Return the (x, y) coordinate for the center point of the cell that contains the specified text.  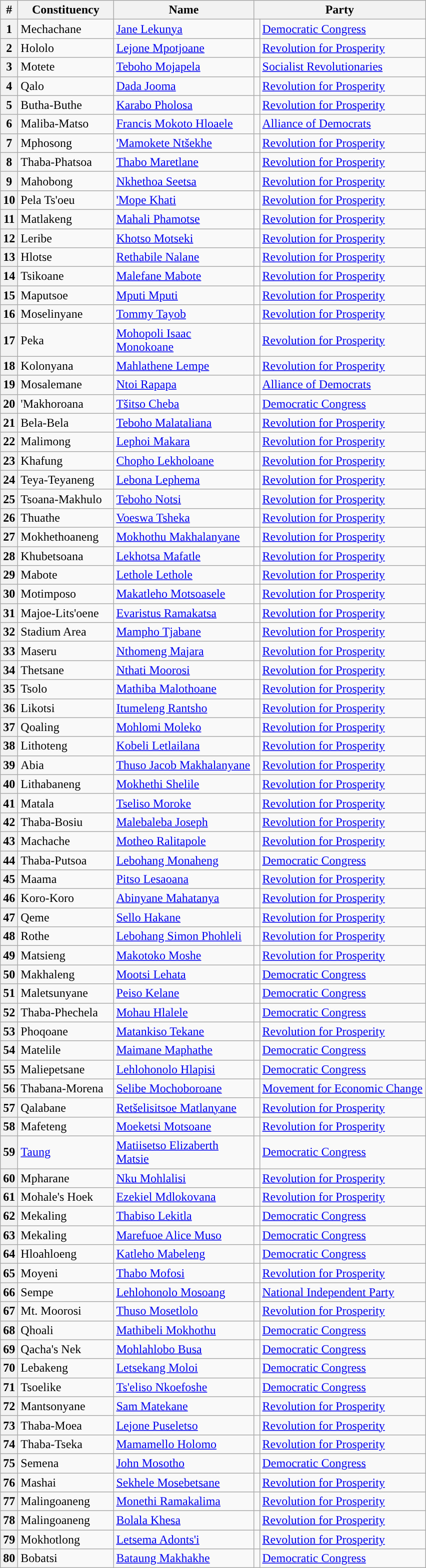
Thabiso Lekitla (184, 1216)
Likotsi (66, 708)
Sempe (66, 1292)
Thuathe (66, 518)
Letsema Adonts'i (184, 1540)
8 (9, 162)
Francis Mokoto Hloaele (184, 124)
Maseru (66, 651)
Mohopoli Isaac Monokoane (184, 340)
Mamamello Holomo (184, 1444)
53 (9, 1031)
Tsolo (66, 689)
Teboho Mojapela (184, 67)
14 (9, 276)
Peiso Kelane (184, 993)
Mohlahlobo Busa (184, 1349)
31 (9, 613)
Lethole Lethole (184, 575)
72 (9, 1406)
'Makhoroana (66, 404)
15 (9, 295)
Moeketsi Motsoane (184, 1126)
Lithabaneng (66, 784)
69 (9, 1349)
Moyeni (66, 1273)
5 (9, 105)
Matankiso Tekane (184, 1031)
17 (9, 340)
Katleho Mabeleng (184, 1254)
59 (9, 1152)
16 (9, 314)
Malimong (66, 442)
Khafung (66, 461)
Thaba-Moea (66, 1425)
50 (9, 974)
Maliepetsane (66, 1069)
Matiisetso Elizaberth Matsie (184, 1152)
18 (9, 366)
6 (9, 124)
Moselinyane (66, 314)
Qalabane (66, 1107)
Malebaleba Joseph (184, 822)
Mechachane (66, 29)
37 (9, 727)
Malefane Mabote (184, 276)
Thabana-Morena (66, 1088)
Evaristus Ramakatsa (184, 613)
60 (9, 1178)
21 (9, 423)
Bobatsi (66, 1559)
Kolonyana (66, 366)
Bela-Bela (66, 423)
Mokhethi Shelile (184, 784)
58 (9, 1126)
Matelile (66, 1050)
Mashai (66, 1483)
70 (9, 1368)
48 (9, 936)
Maliba-Matso (66, 124)
Pitso Lesaoana (184, 879)
20 (9, 404)
43 (9, 841)
Mokhothu Makhalanyane (184, 537)
Thaba-Phechela (66, 1012)
Tšitso Cheba (184, 404)
Voeswa Tsheka (184, 518)
Makatleho Motsoasele (184, 594)
Lehlohonolo Mosoang (184, 1292)
19 (9, 385)
Mosalemane (66, 385)
22 (9, 442)
Rothe (66, 936)
Mokhethoaneng (66, 537)
'Mamokete Ntšekhe (184, 143)
63 (9, 1235)
Makotoko Moshe (184, 955)
2 (9, 48)
Qacha's Nek (66, 1349)
73 (9, 1425)
'Mope Khati (184, 200)
Mphosong (66, 143)
13 (9, 257)
78 (9, 1521)
Khotso Motseki (184, 238)
Thuso Mosetlolo (184, 1311)
Kobeli Letlailana (184, 746)
Qeme (66, 917)
Tsikoane (66, 276)
46 (9, 898)
Stadium Area (66, 632)
Lehlohonolo Hlapisi (184, 1069)
47 (9, 917)
Lebohang Simon Phohleli (184, 936)
Thuso Jacob Makhalanyane (184, 765)
Tsoana-Makhulo (66, 499)
Bataung Makhakhe (184, 1559)
Abinyane Mahatanya (184, 898)
Mahlathene Lempe (184, 366)
Name (184, 10)
Lephoi Makara (184, 442)
38 (9, 746)
Thabo Mofosi (184, 1273)
Jane Lekunya (184, 29)
Lebohang Monaheng (184, 860)
Maama (66, 879)
Tommy Tayob (184, 314)
Ts'eliso Nkoefoshe (184, 1387)
74 (9, 1444)
65 (9, 1273)
Mohale's Hoek (66, 1197)
Teya-Teyaneng (66, 480)
Tsoelike (66, 1387)
Mahali Phamotse (184, 219)
Mathibeli Mokhothu (184, 1330)
Mokhotlong (66, 1540)
Qalo (66, 86)
Thaba-Tseka (66, 1444)
Teboho Malataliana (184, 423)
1 (9, 29)
Thetsane (66, 670)
Makhaleng (66, 974)
24 (9, 480)
Movement for Economic Change (342, 1088)
Sekhele Mosebetsane (184, 1483)
Mputi Mputi (184, 295)
Maputsoe (66, 295)
Motimposo (66, 594)
Abia (66, 765)
Koro-Koro (66, 898)
Rethabile Nalane (184, 257)
Lebakeng (66, 1368)
Teboho Notsi (184, 499)
33 (9, 651)
76 (9, 1483)
Mootsi Lehata (184, 974)
Pela Ts'oeu (66, 200)
30 (9, 594)
Khubetsoana (66, 556)
79 (9, 1540)
Nthomeng Majara (184, 651)
66 (9, 1292)
Matsieng (66, 955)
27 (9, 537)
Letsekang Moloi (184, 1368)
Maimane Maphathe (184, 1050)
32 (9, 632)
Marefuoe Alice Muso (184, 1235)
Constituency (66, 10)
Phoqoane (66, 1031)
77 (9, 1502)
Socialist Revolutionaries (342, 67)
Thaba-Phatsoa (66, 162)
51 (9, 993)
Mahobong (66, 181)
Bolala Khesa (184, 1521)
Mampho Tjabane (184, 632)
80 (9, 1559)
57 (9, 1107)
25 (9, 499)
Nthati Moorosi (184, 670)
61 (9, 1197)
44 (9, 860)
Lekhotsa Mafatle (184, 556)
Mpharane (66, 1178)
4 (9, 86)
Lejone Puseletso (184, 1425)
7 (9, 143)
54 (9, 1050)
Majoe-Lits'oene (66, 613)
Machache (66, 841)
Thaba-Bosiu (66, 822)
49 (9, 955)
34 (9, 670)
Hololo (66, 48)
75 (9, 1463)
29 (9, 575)
Chopho Lekholoane (184, 461)
67 (9, 1311)
Nkhethoa Seetsa (184, 181)
Peka (66, 340)
Retšelisitsoe Matlanyane (184, 1107)
Mohlomi Moleko (184, 727)
Selibe Mochoboroane (184, 1088)
Thabo Maretlane (184, 162)
Ezekiel Mdlokovana (184, 1197)
28 (9, 556)
John Mosotho (184, 1463)
National Independent Party (342, 1292)
11 (9, 219)
Mafeteng (66, 1126)
Leribe (66, 238)
Mabote (66, 575)
35 (9, 689)
Monethi Ramakalima (184, 1502)
41 (9, 803)
Qhoali (66, 1330)
45 (9, 879)
64 (9, 1254)
Lejone Mpotjoane (184, 48)
# (9, 10)
Mohau Hlalele (184, 1012)
Maletsunyane (66, 993)
40 (9, 784)
68 (9, 1330)
Mathiba Malothoane (184, 689)
23 (9, 461)
55 (9, 1069)
Motheo Ralitapole (184, 841)
Motete (66, 67)
12 (9, 238)
56 (9, 1088)
Karabo Pholosa (184, 105)
Lithoteng (66, 746)
Thaba-Putsoa (66, 860)
10 (9, 200)
Tseliso Moroke (184, 803)
Sello Hakane (184, 917)
Qoaling (66, 727)
Ntoi Rapapa (184, 385)
Party (340, 10)
62 (9, 1216)
52 (9, 1012)
Semena (66, 1463)
9 (9, 181)
Hlotse (66, 257)
71 (9, 1387)
42 (9, 822)
Nku Mohlalisi (184, 1178)
Lebona Lephema (184, 480)
Butha-Buthe (66, 105)
Mt. Moorosi (66, 1311)
39 (9, 765)
26 (9, 518)
Sam Matekane (184, 1406)
Mantsonyane (66, 1406)
Matala (66, 803)
Matlakeng (66, 219)
36 (9, 708)
Dada Jooma (184, 86)
3 (9, 67)
Hloahloeng (66, 1254)
Taung (66, 1152)
Itumeleng Rantsho (184, 708)
